Provide the (X, Y) coordinate of the cell's center where the given text is located.  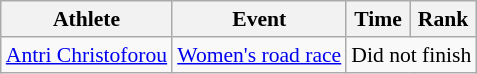
Women's road race (259, 55)
Event (259, 19)
Rank (444, 19)
Did not finish (411, 55)
Time (378, 19)
Athlete (86, 19)
Antri Christoforou (86, 55)
